For the text-containing cell, return its midpoint in (X, Y) coordinate format. 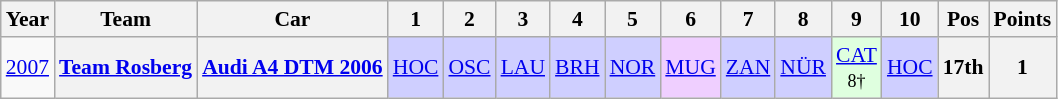
Points (1023, 19)
Car (292, 19)
LAU (523, 68)
3 (523, 19)
NOR (633, 68)
9 (856, 19)
7 (748, 19)
NÜR (803, 68)
Audi A4 DTM 2006 (292, 68)
CAT8† (856, 68)
6 (690, 19)
2007 (28, 68)
ZAN (748, 68)
17th (964, 68)
8 (803, 19)
MUG (690, 68)
Year (28, 19)
10 (910, 19)
Team (126, 19)
4 (578, 19)
Team Rosberg (126, 68)
Pos (964, 19)
2 (469, 19)
BRH (578, 68)
OSC (469, 68)
5 (633, 19)
